Return the [x, y] coordinate for the center point of the cell that contains the specified text.  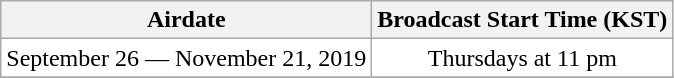
September 26 — November 21, 2019 [186, 58]
Thursdays at 11 pm [522, 58]
Broadcast Start Time (KST) [522, 20]
Airdate [186, 20]
